Pinpoint the cell where the given text exists, returning its [X, Y] midpoint coordinate. 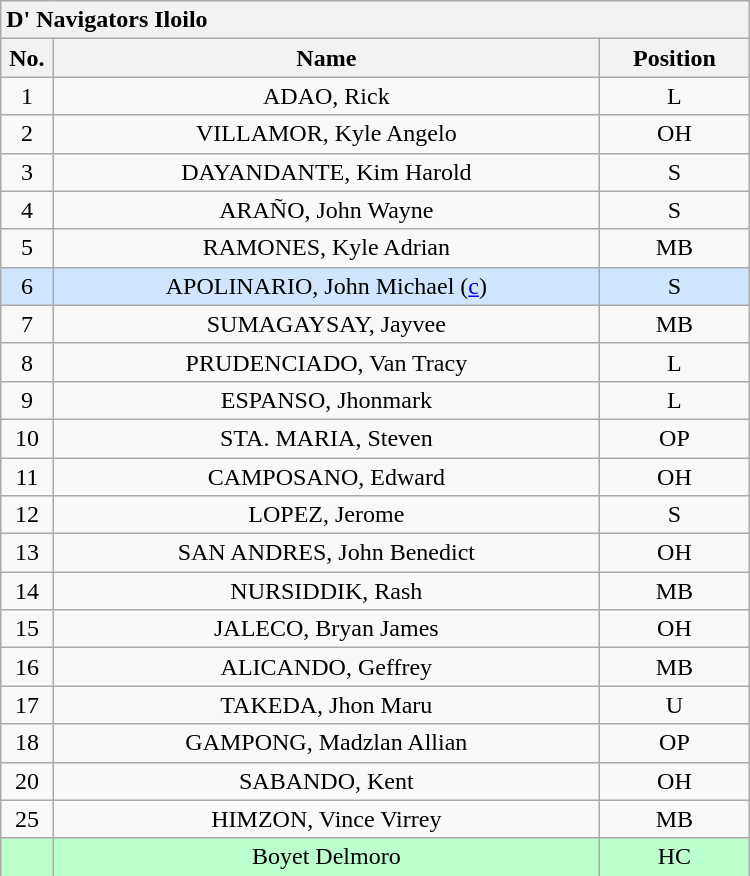
8 [27, 362]
No. [27, 58]
VILLAMOR, Kyle Angelo [326, 134]
RAMONES, Kyle Adrian [326, 248]
U [675, 705]
10 [27, 438]
25 [27, 819]
7 [27, 324]
HIMZON, Vince Virrey [326, 819]
DAYANDANTE, Kim Harold [326, 172]
SAN ANDRES, John Benedict [326, 553]
1 [27, 96]
ALICANDO, Geffrey [326, 667]
HC [675, 857]
12 [27, 515]
Position [675, 58]
SABANDO, Kent [326, 781]
4 [27, 210]
17 [27, 705]
ADAO, Rick [326, 96]
18 [27, 743]
Boyet Delmoro [326, 857]
CAMPOSANO, Edward [326, 477]
LOPEZ, Jerome [326, 515]
TAKEDA, Jhon Maru [326, 705]
20 [27, 781]
D' Navigators Iloilo [375, 20]
PRUDENCIADO, Van Tracy [326, 362]
JALECO, Bryan James [326, 629]
16 [27, 667]
15 [27, 629]
ARAÑO, John Wayne [326, 210]
5 [27, 248]
14 [27, 591]
GAMPONG, Madzlan Allian [326, 743]
2 [27, 134]
SUMAGAYSAY, Jayvee [326, 324]
ESPANSO, Jhonmark [326, 400]
13 [27, 553]
NURSIDDIK, Rash [326, 591]
6 [27, 286]
Name [326, 58]
11 [27, 477]
APOLINARIO, John Michael (c) [326, 286]
9 [27, 400]
STA. MARIA, Steven [326, 438]
3 [27, 172]
